Capture the cell that displays the provided text and extract its (X, Y) central coordinate. 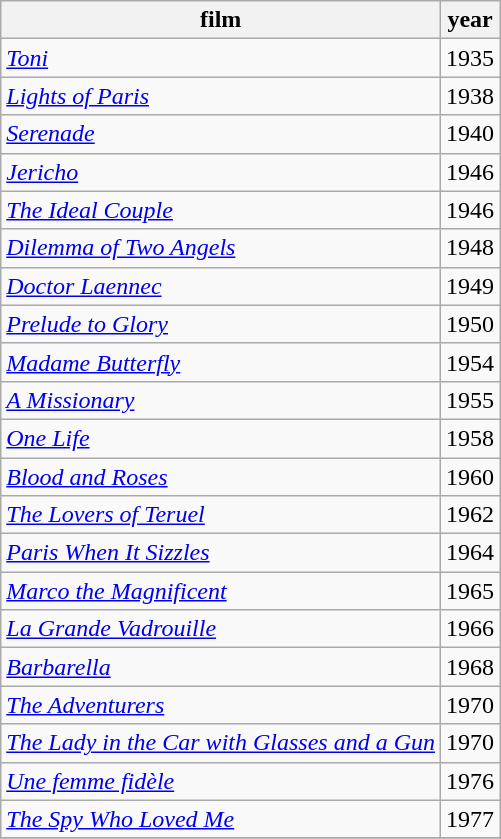
Paris When It Sizzles (221, 553)
1949 (470, 286)
The Lovers of Teruel (221, 515)
1964 (470, 553)
1940 (470, 134)
1977 (470, 819)
1966 (470, 629)
Madame Butterfly (221, 362)
The Spy Who Loved Me (221, 819)
1962 (470, 515)
Barbarella (221, 667)
The Adventurers (221, 705)
Serenade (221, 134)
1955 (470, 400)
Une femme fidèle (221, 781)
1968 (470, 667)
Blood and Roses (221, 477)
1960 (470, 477)
year (470, 20)
Toni (221, 58)
Prelude to Glory (221, 324)
1965 (470, 591)
1938 (470, 96)
1935 (470, 58)
film (221, 20)
1954 (470, 362)
1950 (470, 324)
One Life (221, 438)
1958 (470, 438)
The Lady in the Car with Glasses and a Gun (221, 743)
The Ideal Couple (221, 210)
A Missionary (221, 400)
Marco the Magnificent (221, 591)
1948 (470, 248)
Doctor Laennec (221, 286)
1976 (470, 781)
La Grande Vadrouille (221, 629)
Lights of Paris (221, 96)
Dilemma of Two Angels (221, 248)
Jericho (221, 172)
